Locate the cell with the specified text and output its [X, Y] center coordinate. 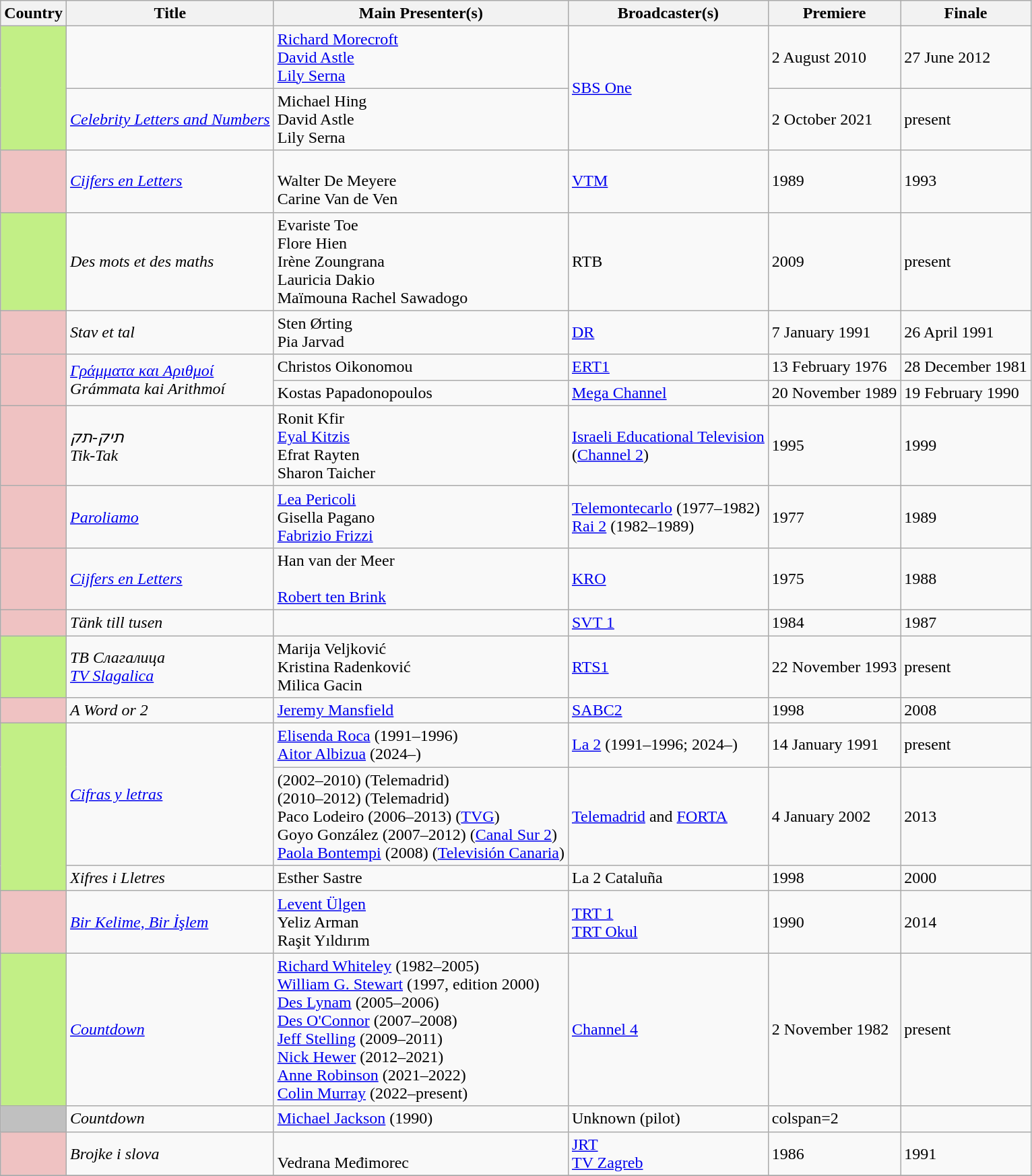
Premiere [834, 13]
Ronit KfirEyal KitzisEfrat RaytenSharon Taicher [420, 446]
La 2 Cataluña [668, 878]
colspan=2 [834, 1119]
1999 [966, 446]
Tänk till tusen [170, 622]
Mega Channel [668, 393]
KRO [668, 579]
VTM [668, 181]
19 February 1990 [966, 393]
2013 [966, 816]
Han van der MeerRobert ten Brink [420, 579]
1990 [834, 922]
Sten ØrtingPia Jarvad [420, 333]
Elisenda Roca (1991–1996)Aitor Albizua (2024–) [420, 745]
22 November 1993 [834, 667]
Celebrity Letters and Numbers [170, 119]
Title [170, 13]
תיק-תקTik-Tak [170, 446]
13 February 1976 [834, 367]
1975 [834, 579]
Israeli Educational Television(Channel 2) [668, 446]
Evariste ToeFlore HienIrène ZoungranaLauricia DakioMaïmouna Rachel Sawadogo [420, 261]
28 December 1981 [966, 367]
Marija VeljkovićKristina RadenkovićMilica Gacin [420, 667]
Michael HingDavid AstleLily Serna [420, 119]
27 June 2012 [966, 57]
2 November 1982 [834, 1029]
Stav et tal [170, 333]
Des mots et des maths [170, 261]
1987 [966, 622]
DR [668, 333]
1995 [834, 446]
1977 [834, 517]
Vedrana Međimorec [420, 1153]
Lea PericoliGisella PaganoFabrizio Frizzi [420, 517]
Channel 4 [668, 1029]
4 January 2002 [834, 816]
Telemadrid and FORTA [668, 816]
2014 [966, 922]
Xifres i Lletres [170, 878]
A Word or 2 [170, 711]
26 April 1991 [966, 333]
2009 [834, 261]
Michael Jackson (1990) [420, 1119]
2008 [966, 711]
14 January 1991 [834, 745]
20 November 1989 [834, 393]
Christos Oikonomou [420, 367]
Unknown (pilot) [668, 1119]
Bir Kelime, Bir İşlem [170, 922]
TRT 1TRT Okul [668, 922]
ТВ СлагалицаTV Slagalica [170, 667]
RTS1 [668, 667]
Finale [966, 13]
Cifras y letras [170, 795]
Walter De MeyereCarine Van de Ven [420, 181]
Richard MorecroftDavid AstleLily Serna [420, 57]
Esther Sastre [420, 878]
2 August 2010 [834, 57]
1988 [966, 579]
Kostas Papadonopoulos [420, 393]
ERT1 [668, 367]
Jeremy Mansfield [420, 711]
Levent ÜlgenYeliz ArmanRaşit Yıldırım [420, 922]
JRTTV Zagreb [668, 1153]
SBS One [668, 88]
Paroliamo [170, 517]
Country [34, 13]
7 January 1991 [834, 333]
2000 [966, 878]
Telemontecarlo (1977–1982)Rai 2 (1982–1989) [668, 517]
Γράμματα και ΑριθμοίGrámmata kai Arithmoí [170, 380]
1991 [966, 1153]
RTB [668, 261]
Main Presenter(s) [420, 13]
2 October 2021 [834, 119]
1993 [966, 181]
SVT 1 [668, 622]
SABC2 [668, 711]
La 2 (1991–1996; 2024–) [668, 745]
Brojke i slova [170, 1153]
1984 [834, 622]
Broadcaster(s) [668, 13]
1986 [834, 1153]
